Output the (X, Y) coordinate of the center of the cell containing the given text.  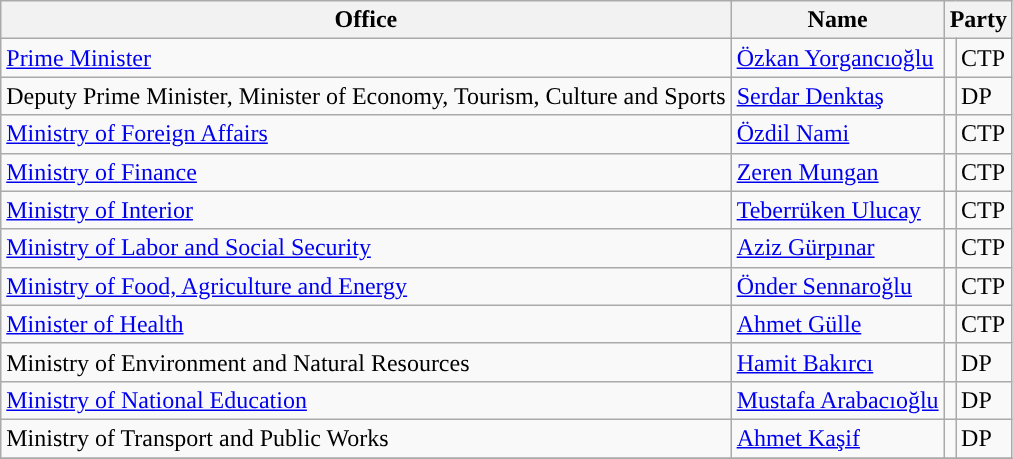
Ministry of Transport and Public Works (366, 438)
Ministry of Food, Agriculture and Energy (366, 286)
Serdar Denktaş (838, 96)
Ministry of National Education (366, 400)
Ministry of Environment and Natural Resources (366, 362)
Ministry of Labor and Social Security (366, 248)
Office (366, 20)
Prime Minister (366, 58)
Özdil Nami (838, 134)
Mustafa Arabacıoğlu (838, 400)
Minister of Health (366, 324)
Ahmet Gülle (838, 324)
Ministry of Foreign Affairs (366, 134)
Deputy Prime Minister, Minister of Economy, Tourism, Culture and Sports (366, 96)
Önder Sennaroğlu (838, 286)
Zeren Mungan (838, 172)
Aziz Gürpınar (838, 248)
Ministry of Interior (366, 210)
Name (838, 20)
Özkan Yorgancıoğlu (838, 58)
Ministry of Finance (366, 172)
Teberrüken Ulucay (838, 210)
Ahmet Kaşif (838, 438)
Hamit Bakırcı (838, 362)
Party (978, 20)
